Locate the cell with the specified text and output its (x, y) center coordinate. 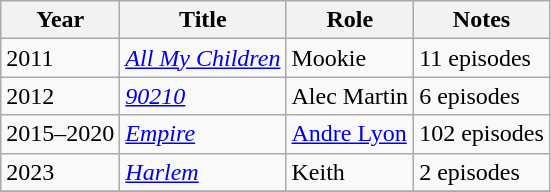
102 episodes (482, 134)
6 episodes (482, 96)
Empire (203, 134)
2023 (60, 172)
Mookie (350, 58)
2 episodes (482, 172)
2015–2020 (60, 134)
Year (60, 20)
All My Children (203, 58)
Title (203, 20)
Harlem (203, 172)
11 episodes (482, 58)
Role (350, 20)
Notes (482, 20)
2011 (60, 58)
Keith (350, 172)
Andre Lyon (350, 134)
2012 (60, 96)
Alec Martin (350, 96)
90210 (203, 96)
